For the text-containing cell, return its midpoint in [X, Y] coordinate format. 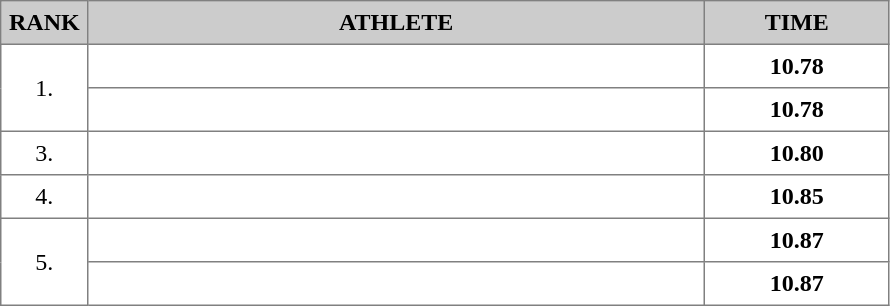
5. [44, 262]
10.80 [796, 153]
1. [44, 88]
4. [44, 197]
TIME [796, 23]
ATHLETE [396, 23]
10.85 [796, 197]
RANK [44, 23]
3. [44, 153]
